Locate the cell with the specified text and output its [x, y] center coordinate. 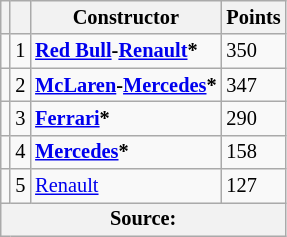
Mercedes* [126, 152]
5 [20, 186]
Points [254, 17]
350 [254, 51]
347 [254, 85]
Source: [144, 219]
Ferrari* [126, 118]
Red Bull-Renault* [126, 51]
127 [254, 186]
158 [254, 152]
3 [20, 118]
Constructor [126, 17]
McLaren-Mercedes* [126, 85]
1 [20, 51]
Renault [126, 186]
290 [254, 118]
2 [20, 85]
4 [20, 152]
